Return [X, Y] of the center of cell containing provided text 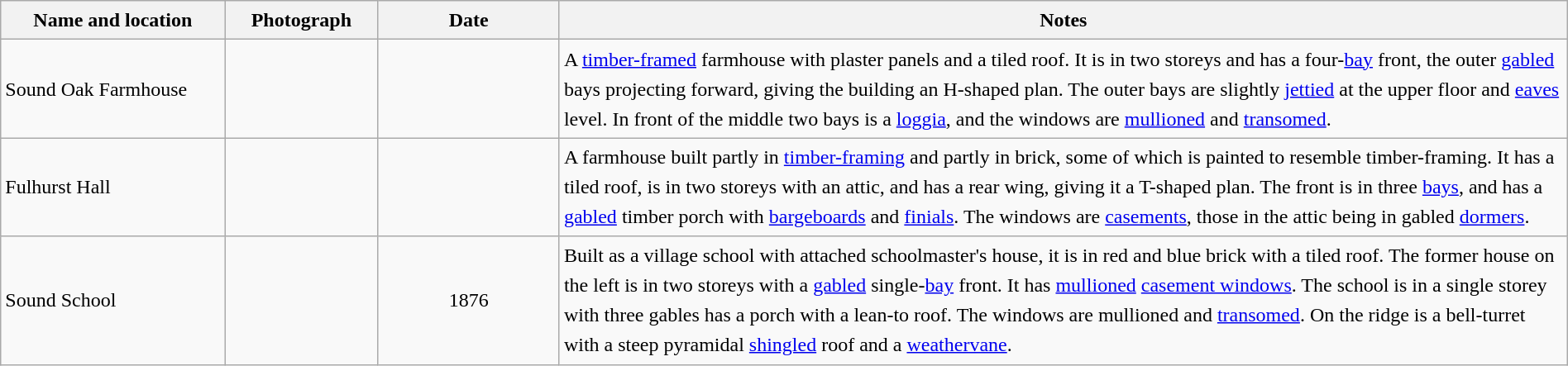
Date [468, 20]
Sound Oak Farmhouse [112, 89]
Name and location [112, 20]
Sound School [112, 301]
Notes [1064, 20]
Fulhurst Hall [112, 187]
Photograph [301, 20]
1876 [468, 301]
